Find where the given text appears and provide that cell's center as [x, y] coordinate. 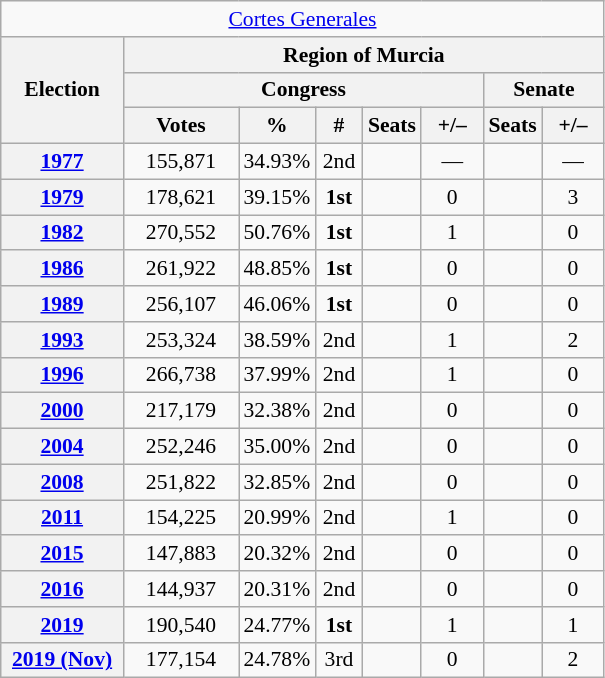
% [276, 126]
34.93% [276, 162]
48.85% [276, 269]
2000 [62, 411]
252,246 [180, 447]
177,154 [180, 660]
253,324 [180, 340]
190,540 [180, 625]
38.59% [276, 340]
147,883 [180, 554]
# [339, 126]
Senate [544, 90]
1977 [62, 162]
24.78% [276, 660]
155,871 [180, 162]
1986 [62, 269]
2015 [62, 554]
2008 [62, 482]
270,552 [180, 233]
3 [574, 197]
144,937 [180, 589]
2019 [62, 625]
2016 [62, 589]
Congress [303, 90]
2004 [62, 447]
251,822 [180, 482]
Cortes Generales [303, 19]
Region of Murcia [364, 55]
1993 [62, 340]
266,738 [180, 375]
37.99% [276, 375]
256,107 [180, 304]
20.32% [276, 554]
46.06% [276, 304]
20.99% [276, 518]
Votes [180, 126]
1996 [62, 375]
32.38% [276, 411]
20.31% [276, 589]
50.76% [276, 233]
35.00% [276, 447]
2019 (Nov) [62, 660]
3rd [339, 660]
1989 [62, 304]
178,621 [180, 197]
154,225 [180, 518]
217,179 [180, 411]
2011 [62, 518]
Election [62, 90]
1979 [62, 197]
39.15% [276, 197]
24.77% [276, 625]
261,922 [180, 269]
1982 [62, 233]
32.85% [276, 482]
